Locate the cell with the specified text and output its (X, Y) center coordinate. 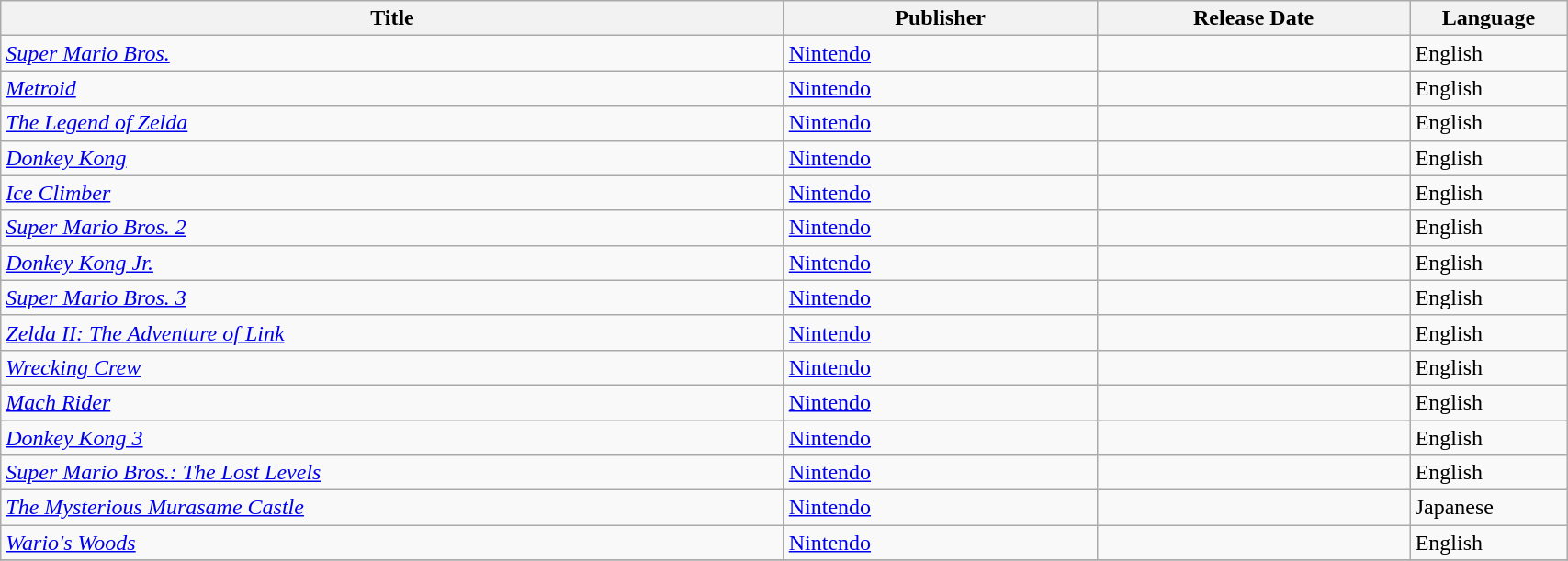
Metroid (392, 88)
Mach Rider (392, 402)
Donkey Kong 3 (392, 438)
Zelda II: The Adventure of Link (392, 332)
The Mysterious Murasame Castle (392, 508)
Super Mario Bros. (392, 53)
Japanese (1488, 508)
Ice Climber (392, 193)
Donkey Kong (392, 158)
Wario's Woods (392, 543)
Super Mario Bros. 2 (392, 228)
Language (1488, 18)
Donkey Kong Jr. (392, 263)
Wrecking Crew (392, 367)
The Legend of Zelda (392, 123)
Super Mario Bros. 3 (392, 297)
Title (392, 18)
Release Date (1253, 18)
Publisher (941, 18)
Super Mario Bros.: The Lost Levels (392, 473)
